For the text-containing cell, return its midpoint in (x, y) coordinate format. 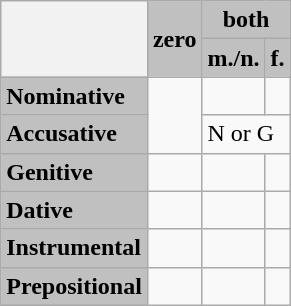
N or G (246, 134)
Accusative (74, 134)
Prepositional (74, 286)
both (246, 20)
Instrumental (74, 248)
zero (174, 39)
f. (278, 58)
Genitive (74, 172)
m./n. (234, 58)
Dative (74, 210)
Nominative (74, 96)
